Scan for the cell matching the given text and deliver its [x, y] coordinate at center. 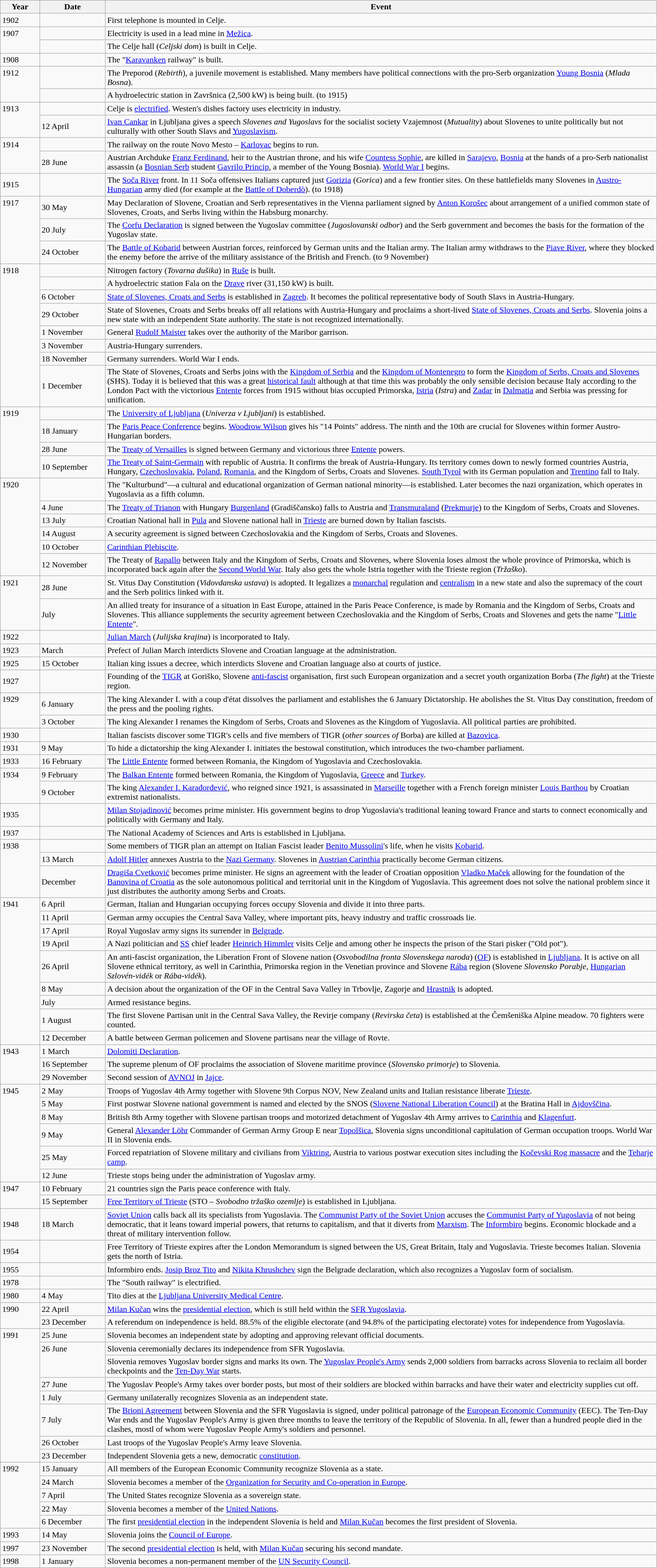
1 August [72, 1020]
1980 [20, 1296]
Slovenia becomes a member of the United Nations. [381, 1508]
12 November [72, 565]
Trieste stops being under the administration of Yugoslav army. [381, 1175]
The "Karavanken railway" is built. [381, 60]
1947 [20, 1195]
13 July [72, 521]
1937 [20, 833]
1908 [20, 60]
29 November [72, 1078]
Germany unilaterally recognizes Slovenia as an independent state. [381, 1397]
The Little Entente formed between Romania, the Kingdom of Yugoslavia and Czechoslovakia. [381, 761]
1934 [20, 786]
16 September [72, 1064]
29 October [72, 315]
5 May [72, 1104]
19 April [72, 944]
Slovenia becomes an independent state by adopting and approving relevant official documents. [381, 1335]
18 January [72, 431]
26 June [72, 1360]
15 September [72, 1202]
10 October [72, 547]
13 March [72, 859]
1914 [20, 155]
1938 [20, 869]
Slovenia ceremonially declares its independence from SFR Yugoslavia. [381, 1349]
The National Academy of Sciences and Arts is established in Ljubljana. [381, 833]
Italian fascists discover some TIGR's cells and five members of TIGR (other sources of Borba) are killed at Bazovica. [381, 735]
1907 [20, 40]
Celje is electrified. Westen's dishes factory uses electricity in industry. [381, 108]
Prefect of Julian March interdicts Slovene and Croatian language at the administration. [381, 650]
Croatian National hall in Pula and Slovene national hall in Trieste are burned down by Italian fascists. [381, 521]
1978 [20, 1282]
The "South railway" is electrified. [381, 1282]
7 April [72, 1495]
A hydroelectric station Fala on the Drave river (31,150 kW) is built. [381, 284]
The railway on the route Novo Mesto – Karlovac begins to run. [381, 144]
4 June [72, 507]
1941 [20, 971]
Armed resistance begins. [381, 1002]
1935 [20, 815]
11 April [72, 917]
1925 [20, 663]
26 April [72, 966]
1955 [20, 1269]
Julian March (Julijska krajina) is incorporated to Italy. [381, 637]
The second presidential election is held, with Milan Kučan securing his second mandate. [381, 1548]
3 October [72, 722]
1902 [20, 20]
To hide a dictatorship the king Alexander I. initiates the bestowal constitution, which introduces the two-chamber parliament. [381, 748]
1992 [20, 1495]
1 December [72, 386]
22 May [72, 1508]
16 February [72, 761]
3 November [72, 346]
The Treaty of Versailles is signed between Germany and victorious three Entente powers. [381, 449]
1 March [72, 1051]
1929 [20, 711]
Informbiro ends. Josip Broz Tito and Nikita Khrushchev sign the Belgrade declaration, which also recognizes a Yugoslav form of socialism. [381, 1269]
Austria-Hungary surrenders. [381, 346]
7 July [72, 1420]
Year [20, 7]
Date [72, 7]
1 July [72, 1397]
A hydroelectric station in Završnica (2,500 kW) is being built. (to 1915) [381, 95]
1912 [20, 84]
The supreme plenum of OF proclaims the association of Slovene maritime province (Slovensko primorje) to Slovenia. [381, 1064]
4 May [72, 1296]
1920 [20, 527]
14 August [72, 534]
The king Alexander I renames the Kingdom of Serbs, Croats and Slovenes as the Kingdom of Yugoslavia. All political parties are prohibited. [381, 722]
The University of Ljubljana (Univerza v Ljubljani) is established. [381, 413]
Milan Kučan wins the presidential election, which is still held within the SFR Yugoslavia. [381, 1309]
10 February [72, 1188]
Germany surrenders. World War I ends. [381, 359]
State of Slovenes, Croats and Serbs is established in Zagreb. It becomes the political representative body of South Slavs in Austria-Hungary. [381, 297]
Royal Yugoslav army signs its surrender in Belgrade. [381, 931]
The United States recognize Slovenia as a sovereign state. [381, 1495]
All members of the European Economic Community recognize Slovenia as a state. [381, 1469]
Last troops of the Yugoslav People's Army leave Slovenia. [381, 1443]
Slovenia becomes a member of the Organization for Security and Co-operation in Europe. [381, 1482]
The Balkan Entente formed between Romania, the Kingdom of Yugoslavia, Greece and Turkey. [381, 775]
Dolomiti Declaration. [381, 1051]
Slovenia becomes a non-permanent member of the UN Security Council. [381, 1561]
1993 [20, 1535]
14 May [72, 1535]
March [72, 650]
Troops of Yugoslav 4th Army together with Slovene 9th Corpus NOV, New Zealand units and Italian resistance liberate Trieste. [381, 1091]
British 8th Army together with Slovene partisan troops and motorized detachment of Yugoslav 4th Army arrives to Carinthia and Klagenfurt. [381, 1117]
1930 [20, 735]
Carinthian Plebiscite. [381, 547]
Independent Slovenia gets a new, democratic constitution. [381, 1456]
A battle between German policemen and Slovene partisans near the village of Rovte. [381, 1038]
Slovenia joins the Council of Europe. [381, 1535]
24 October [72, 252]
Free Territory of Trieste (STO – Svobodno tržaško ozemlje) is established in Ljubljana. [381, 1202]
30 May [72, 207]
6 April [72, 904]
23 November [72, 1548]
22 April [72, 1309]
1990 [20, 1316]
1913 [20, 120]
21 countries sign the Paris peace conference with Italy. [381, 1188]
6 January [72, 704]
18 November [72, 359]
First telephone is mounted in Celje. [381, 20]
1998 [20, 1561]
Electricity is used in a lead mine in Mežica. [381, 33]
1927 [20, 681]
A decision about the organization of the OF in the Central Sava Valley in Trbovlje, Zagorje and Hrastnik is adopted. [381, 989]
25 June [72, 1335]
1918 [20, 335]
The Celje hall (Celjski dom) is built in Celje. [381, 46]
15 January [72, 1469]
German, Italian and Hungarian occupying forces occupy Slovenia and divide it into three parts. [381, 904]
1917 [20, 230]
24 March [72, 1482]
Italian king issues a decree, which interdicts Slovene and Croatian language also at courts of justice. [381, 663]
German army occupies the Central Sava Valley, where important pits, heavy industry and traffic crossroads lie. [381, 917]
12 December [72, 1038]
A Nazi politician and SS chief leader Heinrich Himmler visits Celje and among other he inspects the prison of the Stari pisker ("Old pot"). [381, 944]
A security agreement is signed between Czechoslovakia and the Kingdom of Serbs, Croats and Slovenes. [381, 534]
2 May [72, 1091]
1945 [20, 1133]
1 January [72, 1561]
1922 [20, 637]
1 November [72, 332]
9 October [72, 792]
1943 [20, 1064]
Event [381, 7]
1923 [20, 650]
9 February [72, 775]
Adolf Hitler annexes Austria to the Nazi Germany. Slovenes in Austrian Carinthia practically become German citizens. [381, 859]
25 May [72, 1158]
The first presidential election in the independent Slovenia is held and Milan Kučan becomes the first president of Slovenia. [381, 1522]
6 December [72, 1522]
1915 [20, 184]
December [72, 882]
1997 [20, 1548]
12 June [72, 1175]
General Rudolf Maister takes over the authority of the Maribor garrison. [381, 332]
1954 [20, 1251]
1931 [20, 748]
18 March [72, 1224]
10 September [72, 467]
1919 [20, 442]
1991 [20, 1396]
1921 [20, 603]
Second session of AVNOJ in Jajce. [381, 1078]
27 June [72, 1384]
12 April [72, 126]
15 October [72, 663]
1948 [20, 1224]
Tito dies at the Ljubljana University Medical Centre. [381, 1296]
Some members of TIGR plan an attempt on Italian Fascist leader Benito Mussolini's life, when he visits Kobarid. [381, 846]
17 April [72, 931]
26 October [72, 1443]
20 July [72, 230]
Nitrogen factory (Tovarna dušika) in Ruše is built. [381, 270]
1933 [20, 761]
First postwar Slovene national government is named and elected by the SNOS (Slovene National Liberation Council) at the Bratina Hall in Ajdovščina. [381, 1104]
6 October [72, 297]
